Extract the (X, Y) coordinate from the center of the cell holding the provided text.  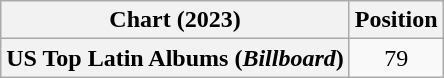
Chart (2023) (176, 20)
79 (396, 58)
Position (396, 20)
US Top Latin Albums (Billboard) (176, 58)
